Provide the (x, y) coordinate of the cell's center where the given text is located.  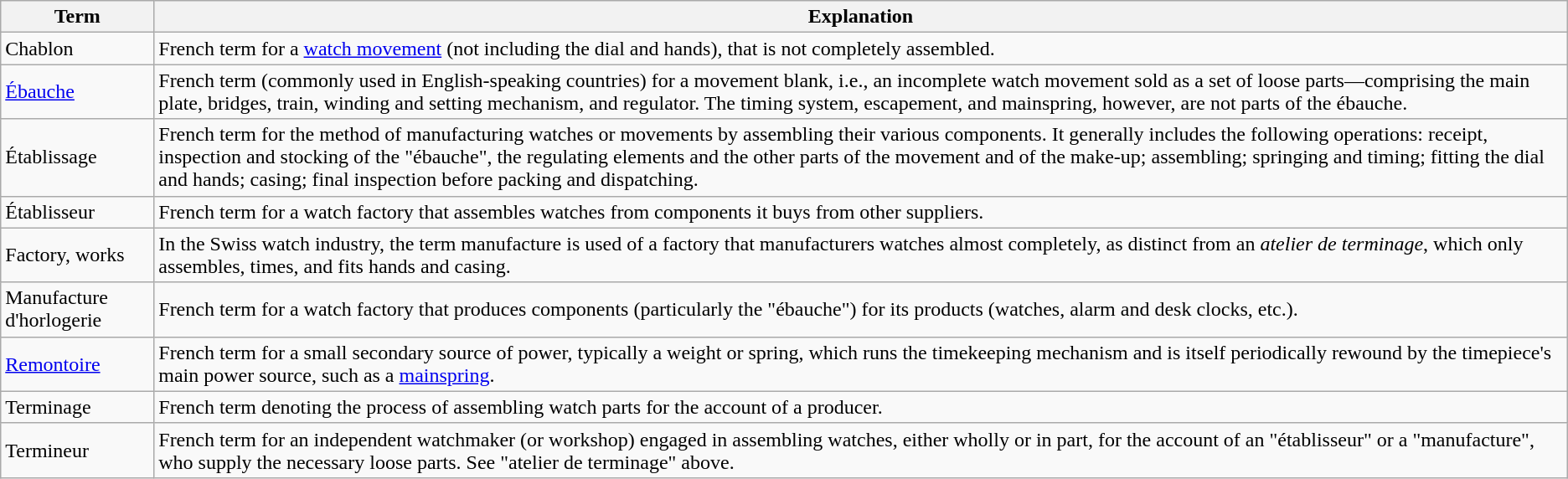
Terminage (77, 407)
Termineur (77, 451)
Term (77, 17)
Ébauche (77, 92)
French term for a watch factory that produces components (particularly the "ébauche") for its products (watches, alarm and desk clocks, etc.). (861, 310)
Explanation (861, 17)
French term for a watch factory that assembles watches from components it buys from other suppliers. (861, 212)
Remontoire (77, 363)
French term for a watch movement (not including the dial and hands), that is not completely assembled. (861, 49)
Factory, works (77, 255)
Chablon (77, 49)
Manufacture d'horlogerie (77, 310)
French term denoting the process of assembling watch parts for the account of a producer. (861, 407)
Établissage (77, 157)
Établisseur (77, 212)
